Output the (X, Y) coordinate of the center of the cell containing the given text.  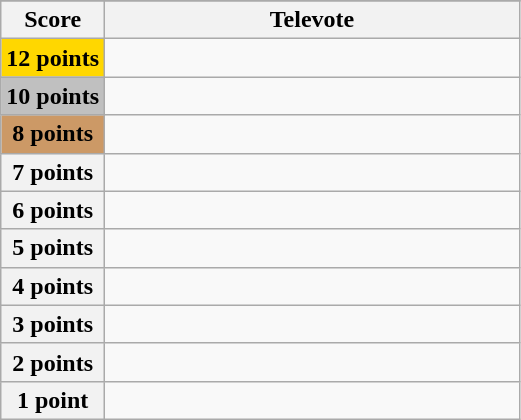
4 points (53, 286)
5 points (53, 248)
1 point (53, 400)
Televote (312, 20)
10 points (53, 96)
8 points (53, 134)
12 points (53, 58)
7 points (53, 172)
Score (53, 20)
6 points (53, 210)
3 points (53, 324)
2 points (53, 362)
